Identify which cell holds the provided text, then report its [x, y] central coordinate. 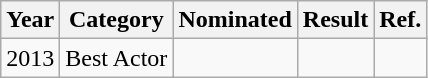
Result [335, 20]
Ref. [400, 20]
Best Actor [116, 58]
Nominated [235, 20]
2013 [30, 58]
Year [30, 20]
Category [116, 20]
